For the text-containing cell, return its midpoint in (X, Y) coordinate format. 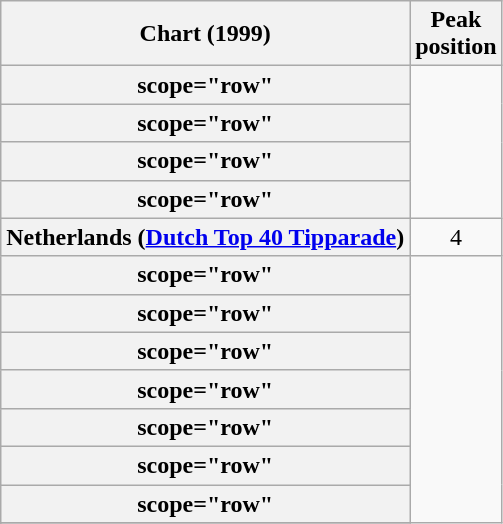
Peakposition (456, 34)
Chart (1999) (206, 34)
Netherlands (Dutch Top 40 Tipparade) (206, 237)
4 (456, 237)
